From the cell containing the given text, extract its center point as (x, y) coordinate. 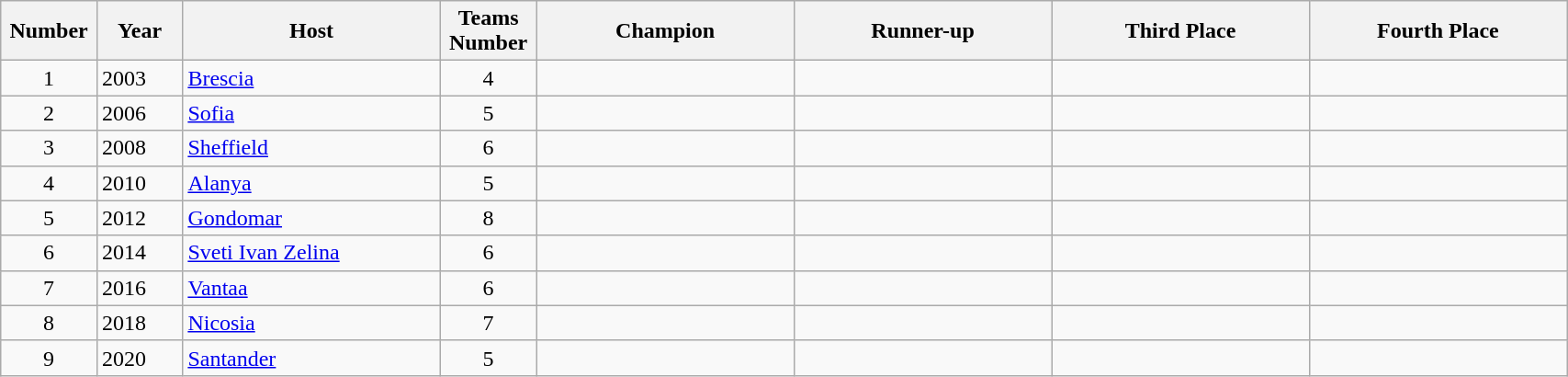
Host (311, 31)
Sheffield (311, 148)
Gondomar (311, 218)
2020 (140, 358)
2012 (140, 218)
2 (50, 113)
Number (50, 31)
Sofia (311, 113)
Fourth Place (1438, 31)
2018 (140, 323)
Teams Number (489, 31)
Brescia (311, 78)
1 (50, 78)
9 (50, 358)
Vantaa (311, 288)
Runner-up (922, 31)
3 (50, 148)
Year (140, 31)
Santander (311, 358)
Nicosia (311, 323)
Sveti Ivan Zelina (311, 253)
Champion (665, 31)
Third Place (1180, 31)
2008 (140, 148)
2016 (140, 288)
Alanya (311, 183)
2014 (140, 253)
2006 (140, 113)
2003 (140, 78)
2010 (140, 183)
